Return the (X, Y) coordinate for the center point of the cell that contains the specified text.  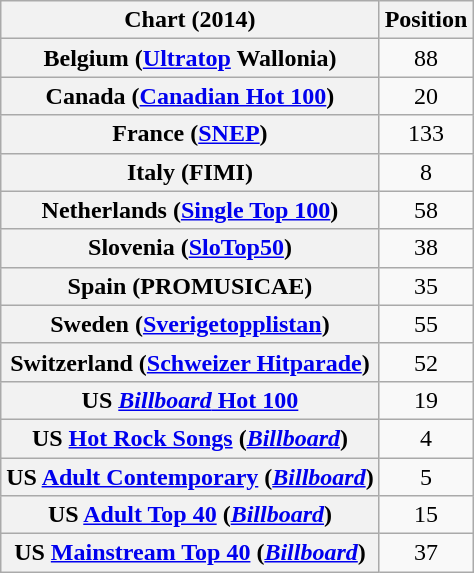
19 (426, 400)
38 (426, 248)
133 (426, 134)
US Hot Rock Songs (Billboard) (190, 438)
Switzerland (Schweizer Hitparade) (190, 362)
52 (426, 362)
58 (426, 210)
Canada (Canadian Hot 100) (190, 96)
35 (426, 286)
20 (426, 96)
Netherlands (Single Top 100) (190, 210)
Italy (FIMI) (190, 172)
15 (426, 515)
Chart (2014) (190, 20)
88 (426, 58)
France (SNEP) (190, 134)
US Mainstream Top 40 (Billboard) (190, 553)
55 (426, 324)
8 (426, 172)
Sweden (Sverigetopplistan) (190, 324)
Spain (PROMUSICAE) (190, 286)
US Adult Contemporary (Billboard) (190, 477)
Position (426, 20)
Slovenia (SloTop50) (190, 248)
5 (426, 477)
US Adult Top 40 (Billboard) (190, 515)
37 (426, 553)
US Billboard Hot 100 (190, 400)
4 (426, 438)
Belgium (Ultratop Wallonia) (190, 58)
